Scan for the cell matching the given text and deliver its [x, y] coordinate at center. 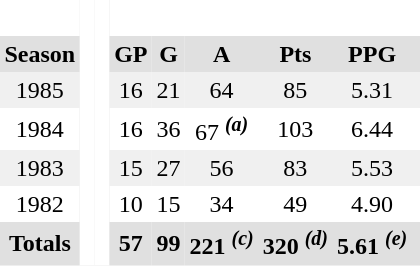
27 [168, 168]
G [168, 54]
4.90 [372, 204]
221 (c) [222, 243]
103 [295, 129]
83 [295, 168]
A [222, 54]
1985 [40, 90]
1982 [40, 204]
85 [295, 90]
5.31 [372, 90]
Totals [40, 243]
5.61 (e) [372, 243]
49 [295, 204]
1984 [40, 129]
Pts [295, 54]
5.53 [372, 168]
56 [222, 168]
99 [168, 243]
64 [222, 90]
1983 [40, 168]
10 [131, 204]
67 (a) [222, 129]
21 [168, 90]
Season [40, 54]
57 [131, 243]
36 [168, 129]
34 [222, 204]
GP [131, 54]
6.44 [372, 129]
PPG [372, 54]
320 (d) [295, 243]
